Locate the cell with the specified text and output its [X, Y] center coordinate. 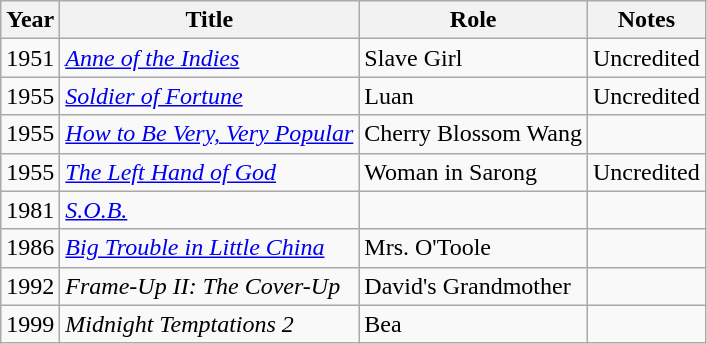
Bea [474, 324]
S.O.B. [210, 210]
1992 [30, 286]
Anne of the Indies [210, 58]
Big Trouble in Little China [210, 248]
Mrs. O'Toole [474, 248]
Midnight Temptations 2 [210, 324]
Role [474, 20]
1951 [30, 58]
Woman in Sarong [474, 172]
Luan [474, 96]
1999 [30, 324]
1981 [30, 210]
David's Grandmother [474, 286]
Slave Girl [474, 58]
How to Be Very, Very Popular [210, 134]
Cherry Blossom Wang [474, 134]
The Left Hand of God [210, 172]
Soldier of Fortune [210, 96]
1986 [30, 248]
Frame-Up II: The Cover-Up [210, 286]
Notes [647, 20]
Year [30, 20]
Title [210, 20]
